Extract the (x, y) coordinate from the center of the cell holding the provided text.  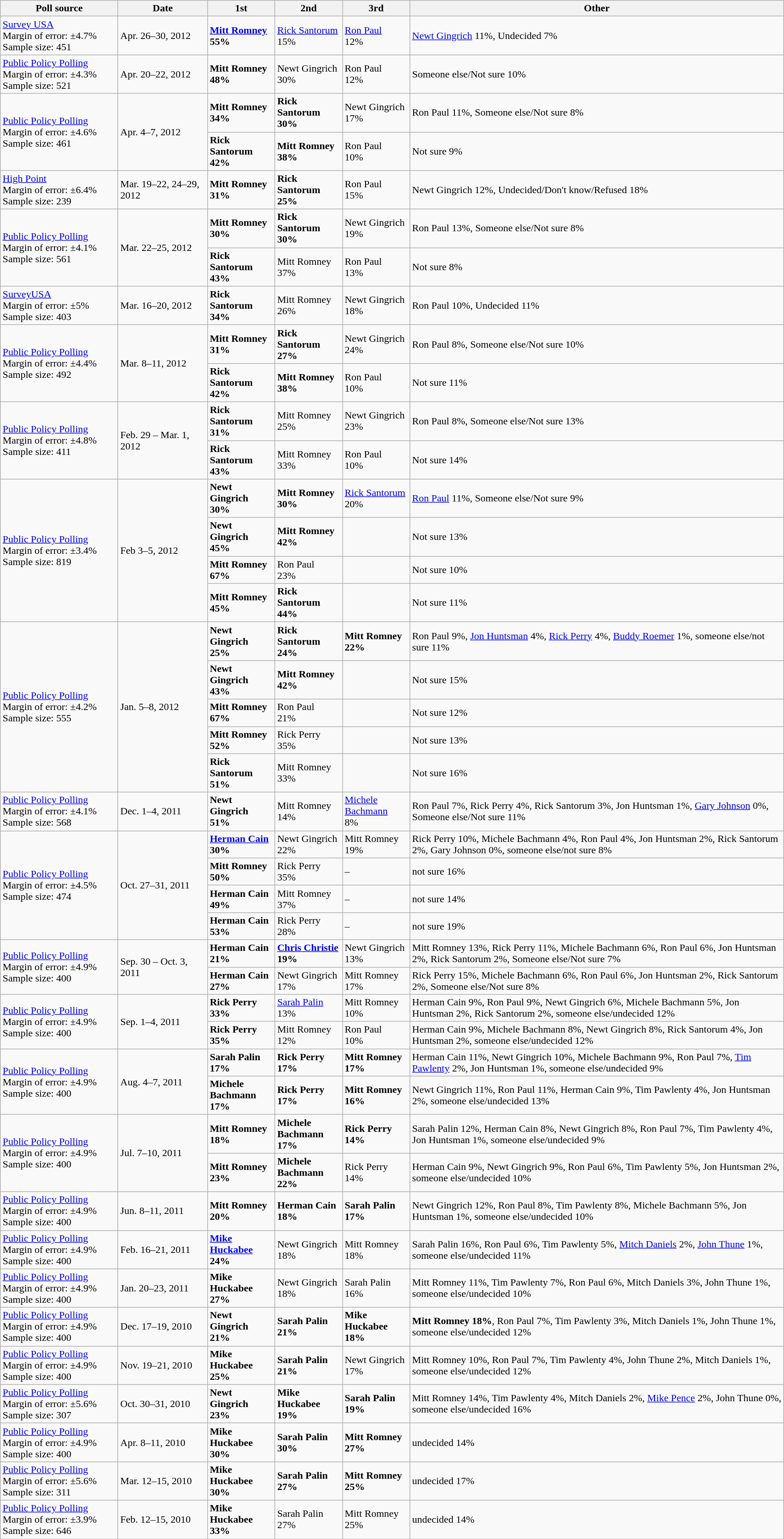
not sure 16% (597, 871)
Jun. 8–11, 2011 (163, 1211)
Public Policy PollingMargin of error: ±4.3% Sample size: 521 (59, 74)
Mitt Romney34% (241, 113)
Rick Santorum15% (308, 36)
Newt Gingrich51% (241, 811)
High PointMargin of error: ±6.4% Sample size: 239 (59, 190)
Sarah Palin17% (241, 1062)
Apr. 26–30, 2012 (163, 36)
Ron Paul 13%, Someone else/Not sure 8% (597, 228)
Not sure 8% (597, 267)
Newt Gingrich 23% (241, 1404)
Public Policy PollingMargin of error: ±4.1% Sample size: 561 (59, 248)
Ron Paul15% (376, 190)
Rick Santorum25% (308, 190)
Mitt Romney12% (308, 1035)
Mar. 22–25, 2012 (163, 248)
Mitt Romney 11%, Tim Pawlenty 7%, Ron Paul 6%, Mitch Daniels 3%, John Thune 1%, someone else/undecided 10% (597, 1288)
undecided 17% (597, 1481)
Mitt Romney50% (241, 871)
Mitt Romney18% (241, 1134)
Mitt Romney 33% (308, 773)
Dec. 1–4, 2011 (163, 811)
Mitt Romney26% (308, 305)
Feb. 16–21, 2011 (163, 1250)
Rick Santorum34% (241, 305)
Chris Christie19% (308, 953)
Public Policy PollingMargin of error: ±3.4% Sample size: 819 (59, 550)
Mike Huckabee 19% (308, 1404)
Ron Paul 11%, Someone else/Not sure 8% (597, 113)
Herman Cain21% (241, 953)
Ron Paul13% (376, 267)
Ron Paul 9%, Jon Huntsman 4%, Rick Perry 4%, Buddy Roemer 1%, someone else/not sure 11% (597, 641)
Not sure 9% (597, 151)
Rick Santorum27% (308, 344)
Mar. 8–11, 2012 (163, 363)
Newt Gingrich 21% (241, 1327)
Mar. 16–20, 2012 (163, 305)
Mitt Romney 10%, Ron Paul 7%, Tim Pawlenty 4%, John Thune 2%, Mitch Daniels 1%, someone else/undecided 12% (597, 1365)
Public Policy PollingMargin of error: ±4.6% Sample size: 461 (59, 132)
Mike Huckabee 27% (241, 1288)
Mar. 12–15, 2010 (163, 1481)
Michele Bachmann8% (376, 811)
Rick Perry 35% (308, 740)
Herman Cain 9%, Michele Bachmann 8%, Newt Gingrich 8%, Rick Santorum 4%, Jon Huntsman 2%, someone else/undecided 12% (597, 1035)
Ron Paul 21% (308, 713)
Mitt Romney19% (376, 844)
Not sure 12% (597, 713)
Survey USAMargin of error: ±4.7% Sample size: 451 (59, 36)
Sep. 1–4, 2011 (163, 1022)
Herman Cain53% (241, 926)
Rick Perry28% (308, 926)
Ron Paul 11%, Someone else/Not sure 9% (597, 498)
Someone else/Not sure 10% (597, 74)
Mitt Romney 45% (241, 603)
Michele Bachmann 22% (308, 1172)
Feb. 29 – Mar. 1, 2012 (163, 440)
Mitt Romney55% (241, 36)
1st (241, 8)
Mitt Romney48% (241, 74)
Ron Paul23% (308, 570)
Ron Paul 10%, Undecided 11% (597, 305)
Mike Huckabee 18% (376, 1327)
Newt Gingrich22% (308, 844)
Ron Paul 8%, Someone else/Not sure 13% (597, 421)
Aug. 4–7, 2011 (163, 1082)
Mitt Romney14% (308, 811)
Newt Gingrich19% (376, 228)
Newt Gingrich24% (376, 344)
Ron Paul 8%, Someone else/Not sure 10% (597, 344)
Other (597, 8)
Public Policy PollingMargin of error: ±3.9% Sample size: 646 (59, 1519)
Public Policy PollingMargin of error: ±4.5% Sample size: 474 (59, 885)
Rick Perry14% (376, 1134)
Not sure 15% (597, 680)
Feb. 12–15, 2010 (163, 1519)
Mitt Romney 27% (376, 1442)
Jan. 20–23, 2011 (163, 1288)
Sarah Palin 19% (376, 1404)
Mar. 19–22, 24–29, 2012 (163, 190)
Newt Gingrich 12%, Undecided/Don't know/Refused 18% (597, 190)
Mitt Romney 18%, Ron Paul 7%, Tim Pawlenty 3%, Mitch Daniels 1%, John Thune 1%, someone else/undecided 12% (597, 1327)
Newt Gingrich25% (241, 641)
Herman Cain30% (241, 844)
Rick Perry 14% (376, 1172)
Public Policy PollingMargin of error: ±4.4% Sample size: 492 (59, 363)
Poll source (59, 8)
Oct. 27–31, 2011 (163, 885)
Sarah Palin 16%, Ron Paul 6%, Tim Pawlenty 5%, Mitch Daniels 2%, John Thune 1%, someone else/undecided 11% (597, 1250)
Rick Santorum 51% (241, 773)
Dec. 17–19, 2010 (163, 1327)
Rick Santorum31% (241, 421)
Newt Gingrich 11%, Ron Paul 11%, Herman Cain 9%, Tim Pawlenty 4%, Jon Huntsman 2%, someone else/undecided 13% (597, 1095)
Jan. 5–8, 2012 (163, 707)
Mike Huckabee 33% (241, 1519)
Sarah Palin 30% (308, 1442)
Ron Paul 7%, Rick Perry 4%, Rick Santorum 3%, Jon Huntsman 1%, Gary Johnson 0%, Someone else/Not sure 11% (597, 811)
Herman Cain27% (241, 980)
Public Policy PollingMargin of error: ±4.8% Sample size: 411 (59, 440)
Herman Cain 11%, Newt Gingrich 10%, Michele Bachmann 9%, Ron Paul 7%, Tim Pawlenty 2%, Jon Huntsman 1%, someone else/undecided 9% (597, 1062)
Herman Cain 9%, Ron Paul 9%, Newt Gingrich 6%, Michele Bachmann 5%, Jon Huntsman 2%, Rick Santorum 2%, someone else/undecided 12% (597, 1008)
Rick Perry 15%, Michele Bachmann 6%, Ron Paul 6%, Jon Huntsman 2%, Rick Santorum 2%, Someone else/Not sure 8% (597, 980)
not sure 14% (597, 899)
Rick Perry 10%, Michele Bachmann 4%, Ron Paul 4%, Jon Huntsman 2%, Rick Santorum 2%, Gary Johnson 0%, someone else/not sure 8% (597, 844)
Herman Cain 9%, Newt Gingrich 9%, Ron Paul 6%, Tim Pawlenty 5%, Jon Huntsman 2%, someone else/undecided 10% (597, 1172)
Nov. 19–21, 2010 (163, 1365)
Sarah Palin13% (308, 1008)
Sarah Palin 12%, Herman Cain 8%, Newt Gingrich 8%, Ron Paul 7%, Tim Pawlenty 4%, Jon Huntsman 1%, someone else/undecided 9% (597, 1134)
Apr. 20–22, 2012 (163, 74)
Newt Gingrich13% (376, 953)
Mitt Romney25% (308, 421)
Rick Santorum20% (376, 498)
SurveyUSAMargin of error: ±5% Sample size: 403 (59, 305)
Mitt Romney10% (376, 1008)
Apr. 4–7, 2012 (163, 132)
Rick Perry33% (241, 1008)
Newt Gingrich23% (376, 421)
Public Policy PollingMargin of error: ±4.1% Sample size: 568 (59, 811)
Newt Gingrich 17% (376, 1365)
not sure 19% (597, 926)
Herman Cain 18% (308, 1211)
Mitt Romney 23% (241, 1172)
Public Policy PollingMargin of error: ±5.6% Sample size: 307 (59, 1404)
Public Policy PollingMargin of error: ±5.6% Sample size: 311 (59, 1481)
Newt Gingrich18% (376, 305)
Mitt Romney33% (308, 460)
Sep. 30 – Oct. 3, 2011 (163, 967)
Date (163, 8)
Mitt Romney 14%, Tim Pawlenty 4%, Mitch Daniels 2%, Mike Pence 2%, John Thune 0%, someone else/undecided 16% (597, 1404)
Public Policy PollingMargin of error: ±4.2% Sample size: 555 (59, 707)
Sarah Palin 16% (376, 1288)
Rick Santorum24% (308, 641)
Mitt Romney16% (376, 1095)
Feb 3–5, 2012 (163, 550)
Sarah Palin 17% (376, 1211)
Mike Huckabee 24% (241, 1250)
Mitt Romney 13%, Rick Perry 11%, Michele Bachmann 6%, Ron Paul 6%, Jon Huntsman 2%, Rick Santorum 2%, Someone else/Not sure 7% (597, 953)
Herman Cain49% (241, 899)
Newt Gingrich 12%, Ron Paul 8%, Tim Pawlenty 8%, Michele Bachmann 5%, Jon Huntsman 1%, someone else/undecided 10% (597, 1211)
Jul. 7–10, 2011 (163, 1153)
Newt Gingrich 45% (241, 537)
Mitt Romney 52% (241, 740)
Not sure 16% (597, 773)
Mitt Romney22% (376, 641)
3rd (376, 8)
Oct. 30–31, 2010 (163, 1404)
Not sure 14% (597, 460)
Not sure 10% (597, 570)
Newt Gingrich 43% (241, 680)
Rick Santorum44% (308, 603)
Newt Gingrich 11%, Undecided 7% (597, 36)
Mike Huckabee 25% (241, 1365)
2nd (308, 8)
Mitt Romney 20% (241, 1211)
Mitt Romney 18% (376, 1250)
Apr. 8–11, 2010 (163, 1442)
